Scan for the cell matching the given text and deliver its (X, Y) coordinate at center. 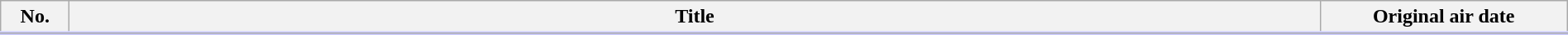
Title (695, 17)
Original air date (1444, 17)
No. (35, 17)
